For the text-containing cell, return its midpoint in (x, y) coordinate format. 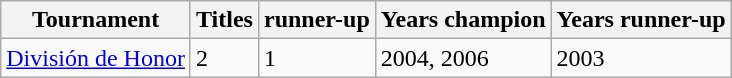
2003 (641, 58)
2004, 2006 (463, 58)
runner-up (316, 20)
División de Honor (96, 58)
Years runner-up (641, 20)
Titles (224, 20)
1 (316, 58)
Tournament (96, 20)
2 (224, 58)
Years champion (463, 20)
